Output the (X, Y) coordinate of the center of the cell containing the given text.  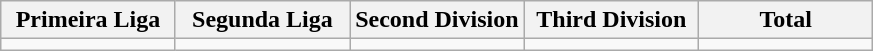
Third Division (611, 20)
Segunda Liga (262, 20)
Total (786, 20)
Primeira Liga (88, 20)
Second Division (437, 20)
